Return the (X, Y) coordinate for the center point of the cell that contains the specified text.  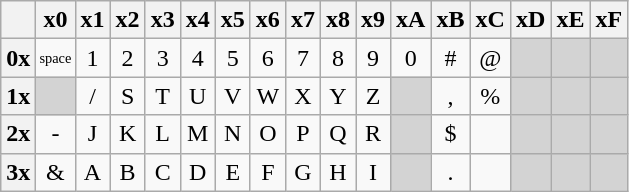
T (162, 96)
V (232, 96)
P (302, 134)
5 (232, 58)
0 (411, 58)
x5 (232, 20)
W (268, 96)
A (92, 172)
x4 (198, 20)
L (162, 134)
x1 (92, 20)
2 (128, 58)
B (128, 172)
C (162, 172)
N (232, 134)
. (450, 172)
G (302, 172)
1 (92, 58)
- (56, 134)
xB (450, 20)
xF (609, 20)
x3 (162, 20)
R (374, 134)
9 (374, 58)
1x (18, 96)
H (338, 172)
X (302, 96)
@ (490, 58)
Q (338, 134)
/ (92, 96)
3x (18, 172)
xD (530, 20)
Y (338, 96)
space (56, 58)
xE (570, 20)
x6 (268, 20)
J (92, 134)
7 (302, 58)
4 (198, 58)
M (198, 134)
0x (18, 58)
x7 (302, 20)
x2 (128, 20)
xA (411, 20)
K (128, 134)
E (232, 172)
6 (268, 58)
2x (18, 134)
& (56, 172)
O (268, 134)
S (128, 96)
% (490, 96)
x8 (338, 20)
I (374, 172)
x9 (374, 20)
3 (162, 58)
x0 (56, 20)
D (198, 172)
Z (374, 96)
, (450, 96)
# (450, 58)
U (198, 96)
F (268, 172)
8 (338, 58)
$ (450, 134)
xC (490, 20)
